Locate the cell with the specified text and output its [x, y] center coordinate. 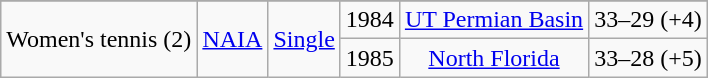
North Florida [494, 58]
NAIA [232, 39]
UT Permian Basin [494, 20]
Single [304, 39]
1985 [370, 58]
33–29 (+4) [648, 20]
33–28 (+5) [648, 58]
1984 [370, 20]
Women's tennis (2) [99, 39]
